Scan for the cell matching the given text and deliver its [x, y] coordinate at center. 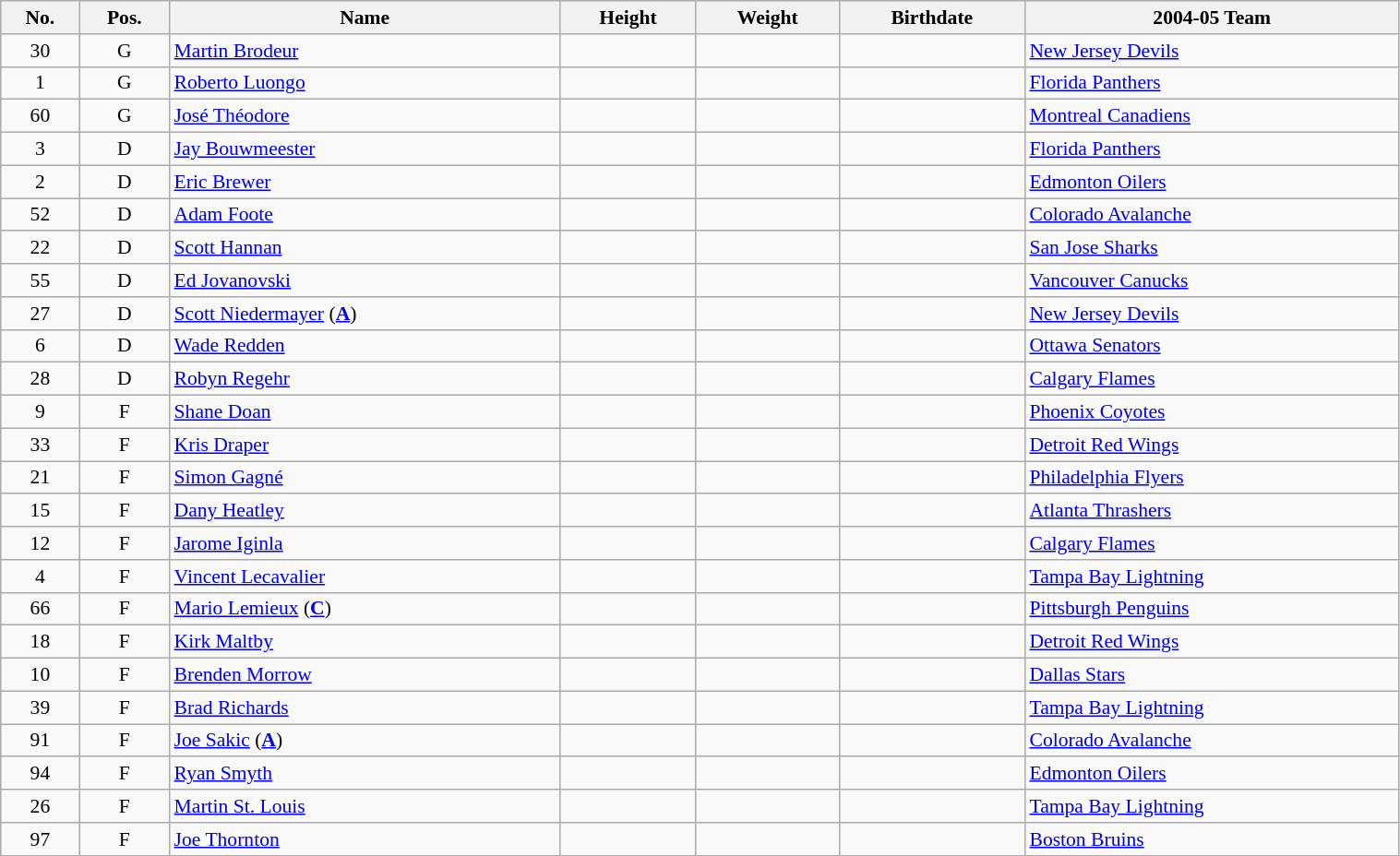
18 [41, 642]
Shane Doan [365, 412]
2 [41, 182]
Kris Draper [365, 445]
Simon Gagné [365, 478]
Weight [768, 18]
91 [41, 741]
Boston Bruins [1212, 839]
Dany Heatley [365, 511]
26 [41, 806]
Scott Hannan [365, 248]
33 [41, 445]
Dallas Stars [1212, 675]
Jarome Iginla [365, 543]
Eric Brewer [365, 182]
55 [41, 280]
21 [41, 478]
Ed Jovanovski [365, 280]
No. [41, 18]
22 [41, 248]
9 [41, 412]
1 [41, 83]
12 [41, 543]
28 [41, 379]
Pos. [125, 18]
30 [41, 51]
Martin St. Louis [365, 806]
Kirk Maltby [365, 642]
Pittsburgh Penguins [1212, 609]
Joe Thornton [365, 839]
Ottawa Senators [1212, 346]
15 [41, 511]
Brad Richards [365, 707]
Adam Foote [365, 215]
27 [41, 314]
4 [41, 577]
97 [41, 839]
Name [365, 18]
Brenden Morrow [365, 675]
Roberto Luongo [365, 83]
Phoenix Coyotes [1212, 412]
Wade Redden [365, 346]
94 [41, 774]
Scott Niedermayer (A) [365, 314]
Mario Lemieux (C) [365, 609]
Philadelphia Flyers [1212, 478]
Vancouver Canucks [1212, 280]
San Jose Sharks [1212, 248]
52 [41, 215]
Birthdate [932, 18]
10 [41, 675]
Height [628, 18]
Jay Bouwmeester [365, 149]
José Théodore [365, 116]
2004-05 Team [1212, 18]
Vincent Lecavalier [365, 577]
Joe Sakic (A) [365, 741]
3 [41, 149]
Montreal Canadiens [1212, 116]
Martin Brodeur [365, 51]
39 [41, 707]
60 [41, 116]
Robyn Regehr [365, 379]
Atlanta Thrashers [1212, 511]
66 [41, 609]
6 [41, 346]
Ryan Smyth [365, 774]
